Provide the (x, y) coordinate of the cell's center where the given text is located.  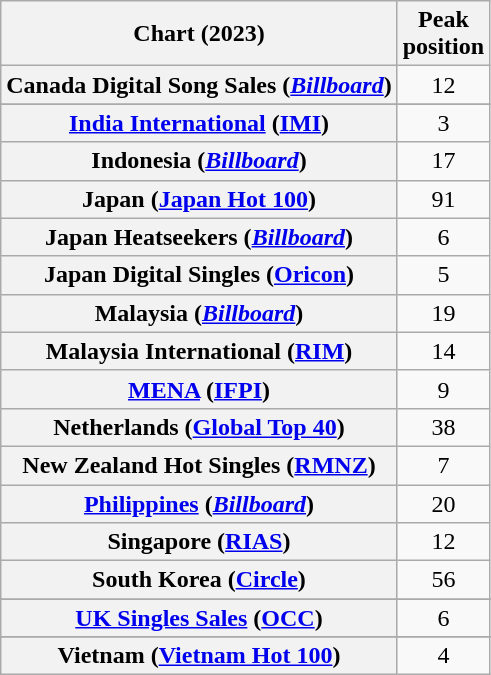
3 (443, 123)
Japan Heatseekers (Billboard) (199, 237)
Vietnam (Vietnam Hot 100) (199, 656)
Malaysia (Billboard) (199, 313)
14 (443, 351)
Chart (2023) (199, 34)
20 (443, 503)
Japan (Japan Hot 100) (199, 199)
Peakposition (443, 34)
5 (443, 275)
38 (443, 427)
Philippines (Billboard) (199, 503)
UK Singles Sales (OCC) (199, 618)
9 (443, 389)
Singapore (RIAS) (199, 542)
17 (443, 161)
Canada Digital Song Sales (Billboard) (199, 85)
Japan Digital Singles (Oricon) (199, 275)
56 (443, 580)
South Korea (Circle) (199, 580)
MENA (IFPI) (199, 389)
Netherlands (Global Top 40) (199, 427)
7 (443, 465)
91 (443, 199)
19 (443, 313)
4 (443, 656)
India International (IMI) (199, 123)
Malaysia International (RIM) (199, 351)
Indonesia (Billboard) (199, 161)
New Zealand Hot Singles (RMNZ) (199, 465)
